Detect which cell encompasses the target text, then output its (X, Y) center coordinate. 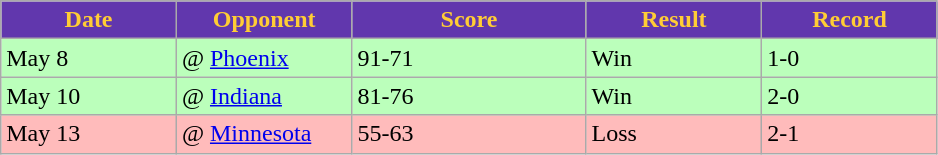
May 10 (89, 96)
May 8 (89, 58)
Result (674, 20)
Record (850, 20)
@ Phoenix (264, 58)
91-71 (469, 58)
May 13 (89, 134)
@ Minnesota (264, 134)
2-1 (850, 134)
55-63 (469, 134)
1-0 (850, 58)
2-0 (850, 96)
Score (469, 20)
@ Indiana (264, 96)
Opponent (264, 20)
81-76 (469, 96)
Loss (674, 134)
Date (89, 20)
